Locate the cell with the specified text and output its [X, Y] center coordinate. 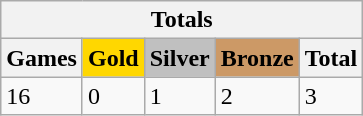
Bronze [257, 58]
16 [42, 96]
Silver [180, 58]
1 [180, 96]
3 [331, 96]
0 [113, 96]
Gold [113, 58]
2 [257, 96]
Total [331, 58]
Games [42, 58]
Totals [182, 20]
